Identify which cell holds the provided text, then report its (X, Y) central coordinate. 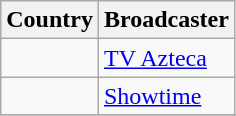
Broadcaster (166, 20)
Showtime (166, 96)
TV Azteca (166, 58)
Country (50, 20)
